Extract the (X, Y) coordinate from the center of the cell holding the provided text.  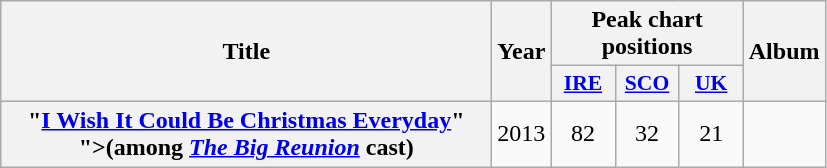
Peak chartpositions (647, 34)
2013 (522, 134)
Year (522, 52)
82 (583, 134)
IRE (583, 84)
UK (711, 84)
"I Wish It Could Be Christmas Everyday"">(among The Big Reunion cast) (246, 134)
SCO (647, 84)
Album (784, 52)
Title (246, 52)
21 (711, 134)
32 (647, 134)
